Determine the (x, y) coordinate at the center of the cell enclosing the given text.  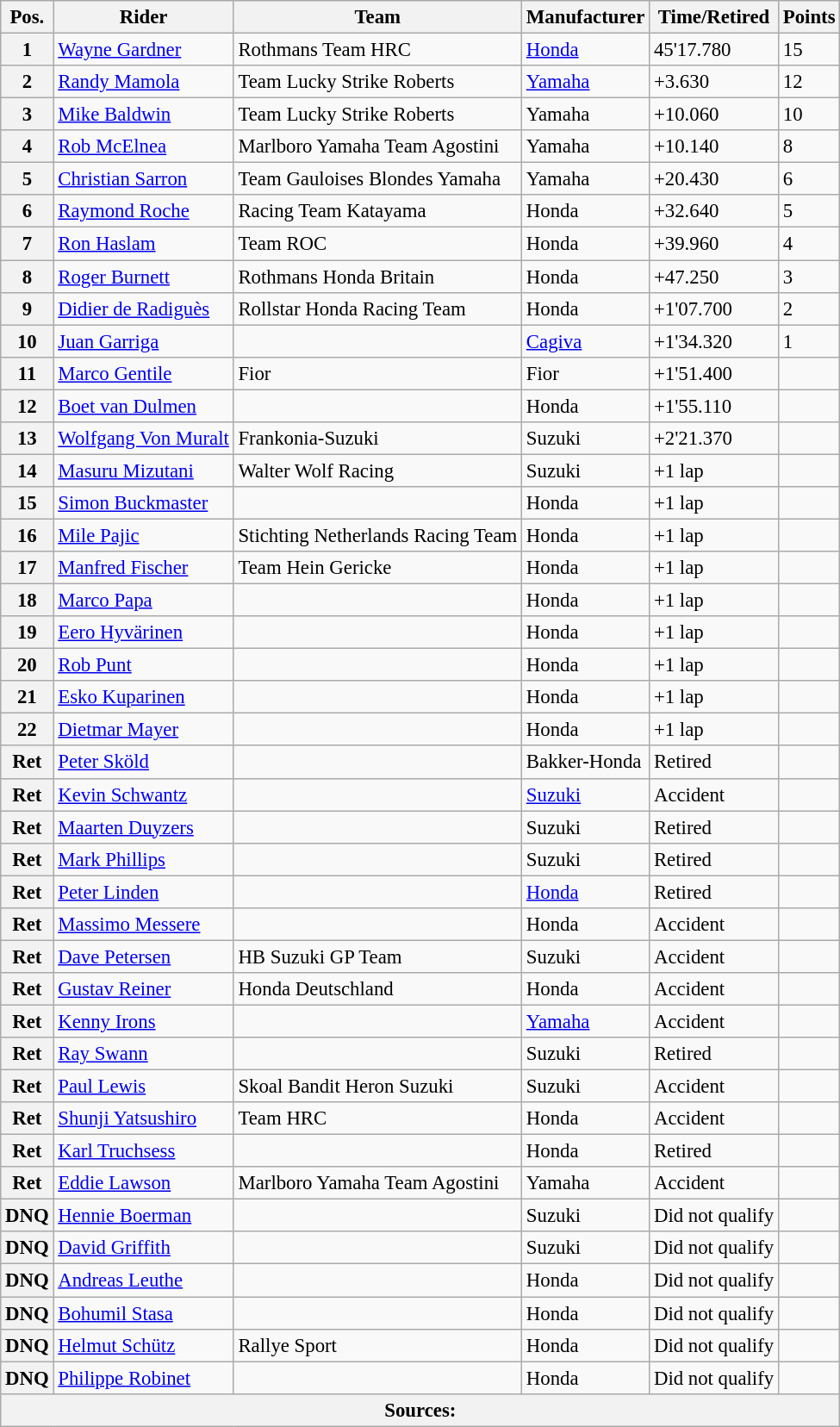
Bakker-Honda (586, 763)
Eero Hyvärinen (143, 632)
Christian Sarron (143, 179)
Racing Team Katayama (377, 211)
Raymond Roche (143, 211)
Rollstar Honda Racing Team (377, 308)
+47.250 (714, 277)
Team Hein Gericke (377, 568)
Boet van Dulmen (143, 406)
Team (377, 17)
HB Suzuki GP Team (377, 957)
Mark Phillips (143, 859)
+10.140 (714, 146)
+1'51.400 (714, 373)
Esko Kuparinen (143, 697)
Sources: (420, 1410)
16 (28, 535)
Gustav Reiner (143, 989)
Rothmans Team HRC (377, 50)
+10.060 (714, 115)
Marco Papa (143, 601)
14 (28, 470)
Eddie Lawson (143, 1183)
Rob McElnea (143, 146)
Hennie Boerman (143, 1216)
45'17.780 (714, 50)
Ray Swann (143, 1054)
Juan Garriga (143, 341)
9 (28, 308)
Ron Haslam (143, 244)
Marco Gentile (143, 373)
Karl Truchsess (143, 1151)
Manufacturer (586, 17)
Cagiva (586, 341)
21 (28, 697)
+32.640 (714, 211)
Massimo Messere (143, 925)
Frankonia-Suzuki (377, 439)
Rallye Sport (377, 1345)
Rider (143, 17)
Helmut Schütz (143, 1345)
Wolfgang Von Muralt (143, 439)
22 (28, 730)
Points (808, 17)
Stichting Netherlands Racing Team (377, 535)
+2'21.370 (714, 439)
Paul Lewis (143, 1087)
Mike Baldwin (143, 115)
+3.630 (714, 82)
Peter Linden (143, 892)
Philippe Robinet (143, 1378)
Didier de Radiguès (143, 308)
Dave Petersen (143, 957)
Masuru Mizutani (143, 470)
Kevin Schwantz (143, 795)
11 (28, 373)
+20.430 (714, 179)
Team Gauloises Blondes Yamaha (377, 179)
19 (28, 632)
Team HRC (377, 1119)
Randy Mamola (143, 82)
20 (28, 665)
Simon Buckmaster (143, 503)
7 (28, 244)
+1'07.700 (714, 308)
Dietmar Mayer (143, 730)
Kenny Irons (143, 1021)
Pos. (28, 17)
Shunji Yatsushiro (143, 1119)
Walter Wolf Racing (377, 470)
Manfred Fischer (143, 568)
Maarten Duyzers (143, 827)
Honda Deutschland (377, 989)
+39.960 (714, 244)
Time/Retired (714, 17)
Team ROC (377, 244)
Rob Punt (143, 665)
Andreas Leuthe (143, 1281)
Skoal Bandit Heron Suzuki (377, 1087)
18 (28, 601)
13 (28, 439)
Rothmans Honda Britain (377, 277)
17 (28, 568)
Wayne Gardner (143, 50)
David Griffith (143, 1249)
+1'34.320 (714, 341)
+1'55.110 (714, 406)
Bohumil Stasa (143, 1313)
Roger Burnett (143, 277)
Mile Pajic (143, 535)
Peter Sköld (143, 763)
